Detect which cell encompasses the target text, then output its (x, y) center coordinate. 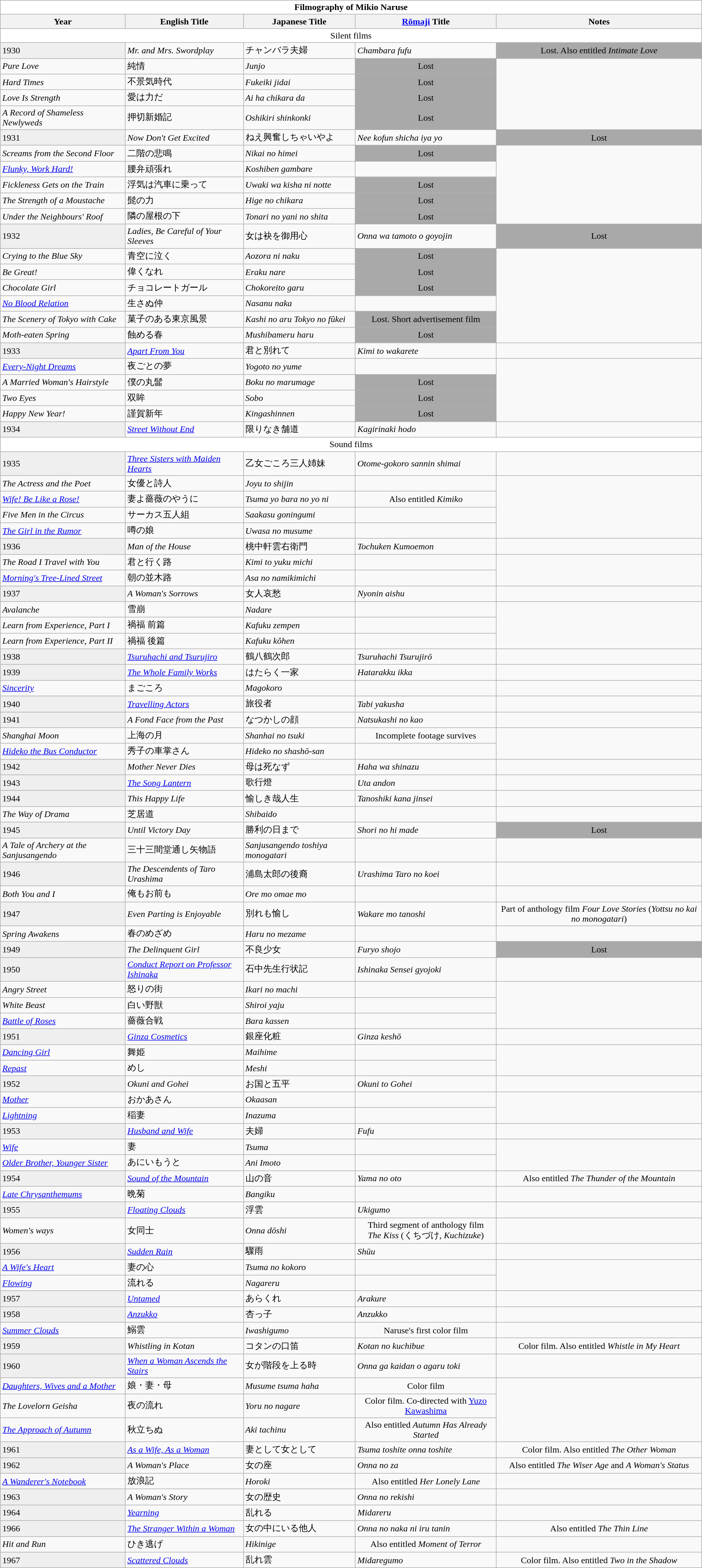
隣の屋根の下 (184, 216)
Part of anthology film Four Love Stories (Yottsu no kai no monogatari) (599, 914)
1943 (63, 783)
Haha wa shinazu (426, 767)
Chocolate Girl (63, 288)
Tsuma no kokoro (299, 1267)
1962 (63, 1466)
Shanghai Moon (63, 736)
Kingashinnen (299, 414)
1937 (63, 594)
1960 (63, 1366)
不良少女 (299, 950)
1957 (63, 1299)
乱れ雲 (299, 1560)
The Way of Drama (63, 814)
春のめざめ (184, 934)
1955 (63, 1210)
Meshi (299, 1068)
1935 (63, 463)
Ginza Cosmetics (184, 1036)
Sudden Rain (184, 1251)
Wife (63, 1147)
Screams from the Second Floor (63, 153)
Tabi yakusha (426, 704)
Musume tsuma haha (299, 1386)
Ishinaka Sensei gyojoki (426, 969)
浮気は汽車に乗って (184, 185)
はたらく一家 (299, 672)
1933 (63, 351)
妻 (184, 1147)
Fickleness Gets on the Train (63, 185)
Filmography of Mikio Naruse (351, 7)
秋立ちぬ (184, 1430)
A Woman's Sorrows (184, 594)
The Delinquent Girl (184, 950)
Color film. Also entitled Two in the Shadow (599, 1560)
Husband and Wife (184, 1131)
髭の力 (184, 201)
偉くなれ (184, 272)
1944 (63, 799)
三十三間堂通し矢物語 (184, 850)
Sincerity (63, 688)
The Scenery of Tokyo with Cake (63, 319)
Ani Imoto (299, 1163)
1947 (63, 914)
When a Woman Ascends the Stairs (184, 1366)
愛は力だ (184, 98)
生さぬ仲 (184, 304)
Chambara fufu (426, 50)
Midareru (426, 1512)
Nikai no himei (299, 153)
乱れる (299, 1512)
お国と五平 (299, 1084)
僕の丸髷 (184, 382)
Man of the House (184, 546)
1954 (63, 1179)
A Woman's Story (184, 1497)
Lost. Short advertisement film (426, 319)
White Beast (63, 1005)
Nee kofun shicha iya yo (426, 138)
双眸 (184, 398)
君と別れて (299, 351)
上海の月 (184, 736)
The Strength of a Moustache (63, 201)
純情 (184, 67)
The Lovelorn Geisha (63, 1406)
夜の流れ (184, 1406)
Onna dōshi (299, 1231)
なつかしの顔 (299, 720)
Tsuma toshite onna toshite (426, 1450)
Late Chrysanthemums (63, 1194)
チャンバラ夫婦 (299, 50)
Nagareru (299, 1283)
Horoki (299, 1481)
芝居道 (184, 814)
Junjo (299, 67)
Koshiben gambare (299, 169)
Hige no chikara (299, 201)
Kimi to yuku michi (299, 562)
Morning's Tree-Lined Street (63, 578)
The Whole Family Works (184, 672)
おかあさん (184, 1099)
English Title (184, 21)
Daughters, Wives and a Mother (63, 1386)
まごころ (184, 688)
夜ごとの夢 (184, 366)
Hideko no shashō-san (299, 751)
あにいもうと (184, 1163)
Whistling in Kotan (184, 1346)
Tsuruhachi and Tsurujiro (184, 657)
Sound films (351, 444)
勝利の日まで (299, 830)
Ukigumo (426, 1210)
Aki tachinu (299, 1430)
Arakure (426, 1299)
禍福 前篇 (184, 626)
妻として女として (299, 1450)
Third segment of anthology filmThe Kiss (くちづけ, Kuchizuke) (426, 1231)
朝の並木路 (184, 578)
Older Brother, Younger Sister (63, 1163)
女同士 (184, 1231)
Year (63, 21)
稲妻 (184, 1116)
Dancing Girl (63, 1053)
Notes (599, 21)
Okaasan (299, 1099)
Repast (63, 1068)
The Road I Travel with You (63, 562)
放浪記 (184, 1481)
Also entitled The Thin Line (599, 1529)
Sobo (299, 398)
山の音 (299, 1179)
Yama no oto (426, 1179)
1961 (63, 1450)
Color film. Also entitled The Other Woman (599, 1450)
Sanjusangendo toshiya monogatari (299, 850)
Also entitled The Thunder of the Mountain (599, 1179)
Spring Awakens (63, 934)
Tonari no yani no shita (299, 216)
Kotan no kuchibue (426, 1346)
白い野獣 (184, 1005)
Hatarakku ikka (426, 672)
Onna ga kaidan o agaru toki (426, 1366)
Urashima Taro no koei (426, 874)
Mother Never Dies (184, 767)
1932 (63, 236)
Yearning (184, 1512)
Also entitled Moment of Terror (426, 1544)
Ikari no machi (299, 989)
Shanhai no tsuki (299, 736)
杏っ子 (299, 1315)
Bara kassen (299, 1021)
Hideko the Bus Conductor (63, 751)
The Stranger Within a Woman (184, 1529)
Okuni and Gohei (184, 1084)
菓子のある東京風景 (184, 319)
流れる (184, 1283)
1945 (63, 830)
Ginza keshō (426, 1036)
Lightning (63, 1116)
A Tale of Archery at the Sanjusangendo (63, 850)
Wife! Be Like a Rose! (63, 499)
1966 (63, 1529)
Moth-eaten Spring (63, 335)
1931 (63, 138)
1951 (63, 1036)
Incomplete footage survives (426, 736)
浮雲 (299, 1210)
Color film. Also entitled Whistle in My Heart (599, 1346)
Shori no hi made (426, 830)
Saakasu goningumi (299, 515)
Women's ways (63, 1231)
Tochuken Kumoemon (426, 546)
Lost. Also entitled Intimate Love (599, 50)
Inazuma (299, 1116)
不景気時代 (184, 82)
1952 (63, 1084)
驟雨 (299, 1251)
Also entitled Her Lonely Lane (426, 1481)
Untamed (184, 1299)
Kagirinaki hodo (426, 429)
女は袂を御用心 (299, 236)
Battle of Roses (63, 1021)
愉しき哉人生 (299, 799)
噂の娘 (184, 531)
1953 (63, 1131)
1946 (63, 874)
Also entitled The Wiser Age and A Woman's Status (599, 1466)
Ore mo omae mo (299, 894)
Flunky, Work Hard! (63, 169)
Now Don't Get Excited (184, 138)
あらくれ (299, 1299)
Nasanu naka (299, 304)
Wakare mo tanoshi (426, 914)
1967 (63, 1560)
Conduct Report on Professor Ishinaka (184, 969)
Both You and I (63, 894)
Nyonin aishu (426, 594)
Even Parting is Enjoyable (184, 914)
乙女ごころ三人姉妹 (299, 463)
Five Men in the Circus (63, 515)
Kashi no aru Tokyo no fûkei (299, 319)
薔薇合戦 (184, 1021)
Uwasa no musume (299, 531)
Every-Night Dreams (63, 366)
Hit and Run (63, 1544)
A Woman's Place (184, 1466)
Apart From You (184, 351)
Asa no namikimichi (299, 578)
Kafuku kôhen (299, 641)
歌行燈 (299, 783)
俺もお前も (184, 894)
Floating Clouds (184, 1210)
Shiroi yaju (299, 1005)
The Song Lantern (184, 783)
Sound of the Mountain (184, 1179)
1930 (63, 50)
Eraku nare (299, 272)
限りなき舗道 (299, 429)
Uwaki wa kisha ni notte (299, 185)
Summer Clouds (63, 1330)
めし (184, 1068)
1938 (63, 657)
Hard Times (63, 82)
As a Wife, As a Woman (184, 1450)
Okuni to Gohei (426, 1084)
娘・妻・母 (184, 1386)
Happy New Year! (63, 414)
Crying to the Blue Sky (63, 256)
Uta andon (426, 783)
1963 (63, 1497)
Ladies, Be Careful of Your Sleeves (184, 236)
Chokoreito garu (299, 288)
Natsukashi no kao (426, 720)
腰弁頑張れ (184, 169)
Color film. Co-directed with Yuzo Kawashima (426, 1406)
Boku no marumage (299, 382)
Color film (426, 1386)
The Descendents of Taro Urashima (184, 874)
Oshikiri shinkonki (299, 118)
1958 (63, 1315)
Iwashigumo (299, 1330)
銀座化粧 (299, 1036)
Maihime (299, 1053)
Fukeiki jidai (299, 82)
怒りの街 (184, 989)
1940 (63, 704)
別れも愉し (299, 914)
雪崩 (184, 609)
The Approach of Autumn (63, 1430)
A Wife's Heart (63, 1267)
旅役者 (299, 704)
The Actress and the Poet (63, 483)
Also entitled Autumn Has Already Started (426, 1430)
女優と詩人 (184, 483)
Tsuma yo bara no yo ni (299, 499)
Flowing (63, 1283)
Until Victory Day (184, 830)
桃中軒雲右衛門 (299, 546)
青空に泣く (184, 256)
The Girl in the Rumor (63, 531)
Furyo shojo (426, 950)
Learn from Experience, Part II (63, 641)
A Married Woman's Hairstyle (63, 382)
1939 (63, 672)
Yoru no nagare (299, 1406)
Hikinige (299, 1544)
舞姫 (184, 1053)
Mother (63, 1099)
1936 (63, 546)
Tsuma (299, 1147)
Love Is Strength (63, 98)
Onna no naka ni iru tanin (426, 1529)
Midaregumo (426, 1560)
ねえ興奮しちゃいやよ (299, 138)
Onna wa tamoto o goyojin (426, 236)
ひき逃げ (184, 1544)
Fufu (426, 1131)
Onna no rekishi (426, 1497)
女人哀愁 (299, 594)
This Happy Life (184, 799)
1950 (63, 969)
女の中にいる他人 (299, 1529)
君と行く路 (184, 562)
Kafuku zempen (299, 626)
Shibaido (299, 814)
Yogoto no yume (299, 366)
コタンの口笛 (299, 1346)
1959 (63, 1346)
1956 (63, 1251)
サーカス五人組 (184, 515)
Kimi to wakarete (426, 351)
Under the Neighbours' Roof (63, 216)
Bangiku (299, 1194)
Avalanche (63, 609)
晩菊 (184, 1194)
Mr. and Mrs. Swordplay (184, 50)
女の座 (299, 1466)
1964 (63, 1512)
蝕める春 (184, 335)
Shūu (426, 1251)
Nadare (299, 609)
Angry Street (63, 989)
Haru no mezame (299, 934)
秀子の車掌さん (184, 751)
Rōmaji Title (426, 21)
Otome-gokoro sannin shimai (426, 463)
Aozora ni naku (299, 256)
Be Great! (63, 272)
女の歴史 (299, 1497)
Street Without End (184, 429)
謹賀新年 (184, 414)
鶴八鶴次郎 (299, 657)
Also entitled Kimiko (426, 499)
1949 (63, 950)
Joyu to shijin (299, 483)
女が階段を上る時 (299, 1366)
石中先生行状記 (299, 969)
夫婦 (299, 1131)
Onna no za (426, 1466)
押切新婚記 (184, 118)
鰯雲 (184, 1330)
Silent films (351, 36)
妻よ薔薇のやうに (184, 499)
A Wanderer's Notebook (63, 1481)
Mushibameru haru (299, 335)
浦島太郎の後裔 (299, 874)
1942 (63, 767)
A Fond Face from the Past (184, 720)
Magokoro (299, 688)
Pure Love (63, 67)
Scattered Clouds (184, 1560)
チョコレートガール (184, 288)
No Blood Relation (63, 304)
1941 (63, 720)
Japanese Title (299, 21)
Ai ha chikara da (299, 98)
Two Eyes (63, 398)
Tanoshiki kana jinsei (426, 799)
Tsuruhachi Tsurujirō (426, 657)
禍福 後篇 (184, 641)
Naruse's first color film (426, 1330)
二階の悲鳴 (184, 153)
A Record of Shameless Newlyweds (63, 118)
母は死なず (299, 767)
Three Sisters with Maiden Hearts (184, 463)
1934 (63, 429)
Learn from Experience, Part I (63, 626)
Travelling Actors (184, 704)
妻の心 (184, 1267)
